Scan for the cell matching the given text and deliver its [X, Y] coordinate at center. 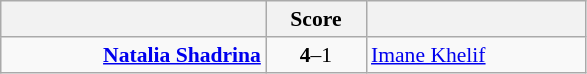
Score [316, 19]
Natalia Shadrina [134, 55]
Imane Khelif [476, 55]
4–1 [316, 55]
